Locate the cell with the specified text and output its (X, Y) center coordinate. 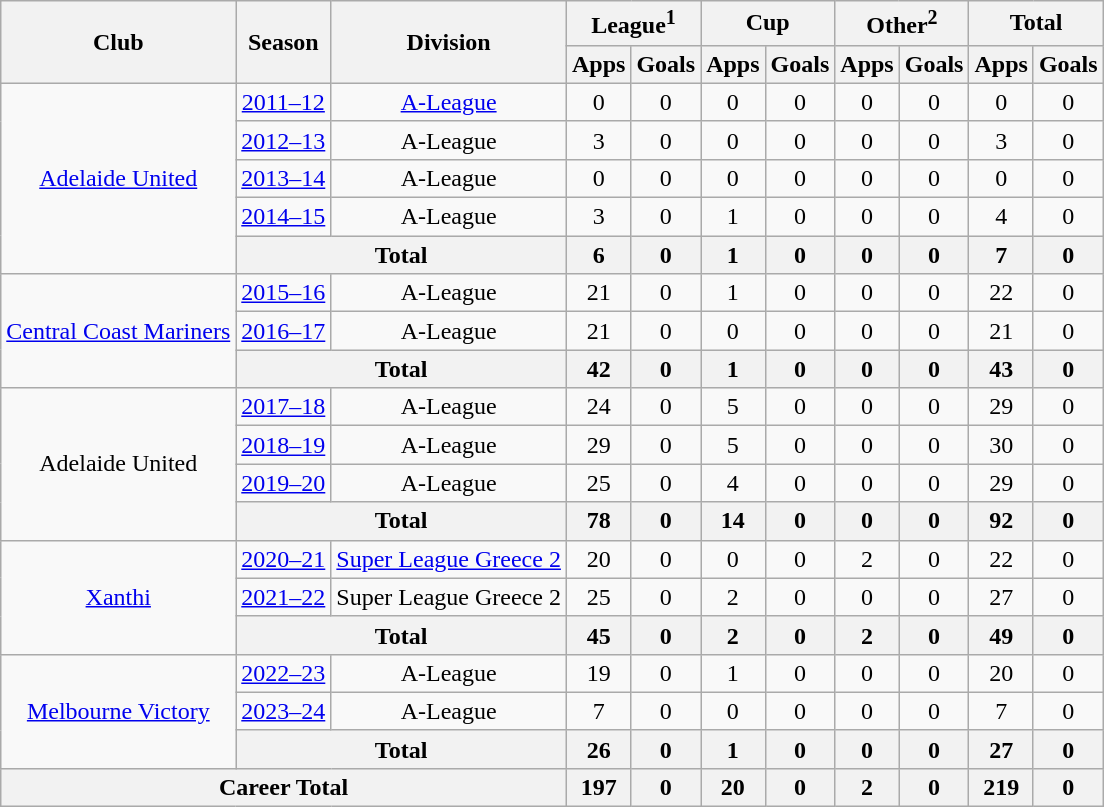
Career Total (284, 787)
Division (449, 42)
78 (598, 521)
2017–18 (284, 407)
30 (1001, 445)
2018–19 (284, 445)
14 (733, 521)
42 (598, 369)
219 (1001, 787)
45 (598, 635)
19 (598, 673)
2016–17 (284, 331)
Club (118, 42)
2012–13 (284, 140)
2022–23 (284, 673)
2015–16 (284, 293)
Cup (768, 24)
2014–15 (284, 217)
26 (598, 749)
92 (1001, 521)
2019–20 (284, 483)
Other2 (902, 24)
Season (284, 42)
2013–14 (284, 178)
League1 (633, 24)
43 (1001, 369)
2023–24 (284, 711)
49 (1001, 635)
197 (598, 787)
Melbourne Victory (118, 711)
Central Coast Mariners (118, 331)
24 (598, 407)
2021–22 (284, 597)
6 (598, 255)
2011–12 (284, 102)
Xanthi (118, 597)
2020–21 (284, 559)
